Find where the given text appears and provide that cell's center as [X, Y] coordinate. 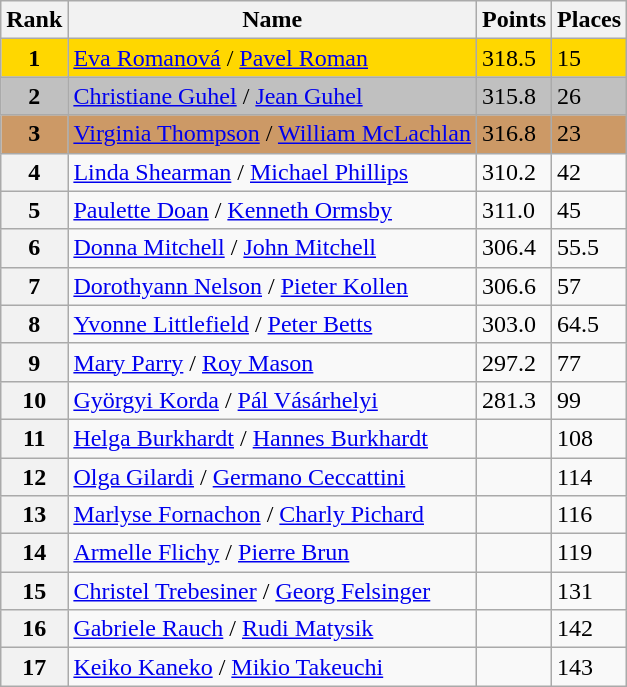
Helga Burkhardt / Hannes Burkhardt [272, 438]
Olga Gilardi / Germano Ceccattini [272, 477]
306.6 [514, 286]
Eva Romanová / Pavel Roman [272, 58]
13 [34, 515]
8 [34, 324]
14 [34, 553]
Name [272, 20]
119 [590, 553]
Rank [34, 20]
315.8 [514, 96]
Armelle Flichy / Pierre Brun [272, 553]
Marlyse Fornachon / Charly Pichard [272, 515]
297.2 [514, 362]
99 [590, 400]
9 [34, 362]
281.3 [514, 400]
318.5 [514, 58]
114 [590, 477]
Points [514, 20]
316.8 [514, 134]
143 [590, 667]
142 [590, 629]
1 [34, 58]
57 [590, 286]
23 [590, 134]
131 [590, 591]
Linda Shearman / Michael Phillips [272, 172]
6 [34, 248]
5 [34, 210]
306.4 [514, 248]
303.0 [514, 324]
7 [34, 286]
Places [590, 20]
108 [590, 438]
10 [34, 400]
42 [590, 172]
2 [34, 96]
11 [34, 438]
4 [34, 172]
12 [34, 477]
Virginia Thompson / William McLachlan [272, 134]
26 [590, 96]
Mary Parry / Roy Mason [272, 362]
3 [34, 134]
116 [590, 515]
Christiane Guhel / Jean Guhel [272, 96]
Dorothyann Nelson / Pieter Kollen [272, 286]
64.5 [590, 324]
Györgyi Korda / Pál Vásárhelyi [272, 400]
16 [34, 629]
Paulette Doan / Kenneth Ormsby [272, 210]
55.5 [590, 248]
Christel Trebesiner / Georg Felsinger [272, 591]
Gabriele Rauch / Rudi Matysik [272, 629]
311.0 [514, 210]
Keiko Kaneko / Mikio Takeuchi [272, 667]
Donna Mitchell / John Mitchell [272, 248]
310.2 [514, 172]
Yvonne Littlefield / Peter Betts [272, 324]
17 [34, 667]
45 [590, 210]
77 [590, 362]
